Detect which cell encompasses the target text, then output its [x, y] center coordinate. 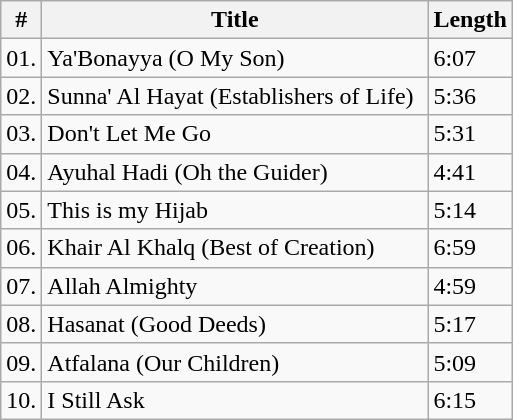
5:14 [470, 210]
6:15 [470, 400]
# [22, 20]
07. [22, 286]
Hasanat (Good Deeds) [235, 324]
01. [22, 58]
04. [22, 172]
4:41 [470, 172]
06. [22, 248]
Length [470, 20]
6:07 [470, 58]
This is my Hijab [235, 210]
05. [22, 210]
Allah Almighty [235, 286]
Ya'Bonayya (O My Son) [235, 58]
Khair Al Khalq (Best of Creation) [235, 248]
5:36 [470, 96]
Sunna' Al Hayat (Establishers of Life) [235, 96]
4:59 [470, 286]
6:59 [470, 248]
Atfalana (Our Children) [235, 362]
Don't Let Me Go [235, 134]
09. [22, 362]
03. [22, 134]
5:09 [470, 362]
5:17 [470, 324]
I Still Ask [235, 400]
08. [22, 324]
5:31 [470, 134]
10. [22, 400]
Title [235, 20]
Ayuhal Hadi (Oh the Guider) [235, 172]
02. [22, 96]
